Output the (x, y) coordinate of the center of the cell containing the given text.  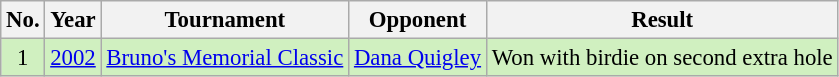
Bruno's Memorial Classic (225, 58)
Dana Quigley (418, 58)
1 (23, 58)
No. (23, 20)
Result (662, 20)
Tournament (225, 20)
2002 (73, 58)
Won with birdie on second extra hole (662, 58)
Year (73, 20)
Opponent (418, 20)
